Capture the cell that displays the provided text and extract its (X, Y) central coordinate. 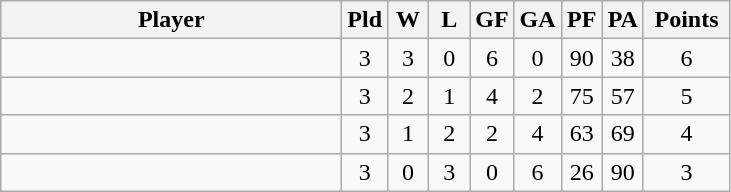
57 (622, 96)
75 (582, 96)
Pld (365, 20)
PF (582, 20)
69 (622, 134)
Points (686, 20)
38 (622, 58)
5 (686, 96)
PA (622, 20)
Player (172, 20)
W (408, 20)
GA (538, 20)
63 (582, 134)
L (450, 20)
26 (582, 172)
GF (492, 20)
